Locate the cell with the specified text and output its [X, Y] center coordinate. 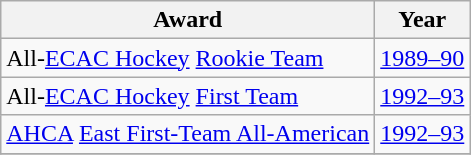
AHCA East First-Team All-American [188, 134]
Year [422, 20]
1989–90 [422, 58]
All-ECAC Hockey First Team [188, 96]
Award [188, 20]
All-ECAC Hockey Rookie Team [188, 58]
